Find where the given text appears and provide that cell's center as (x, y) coordinate. 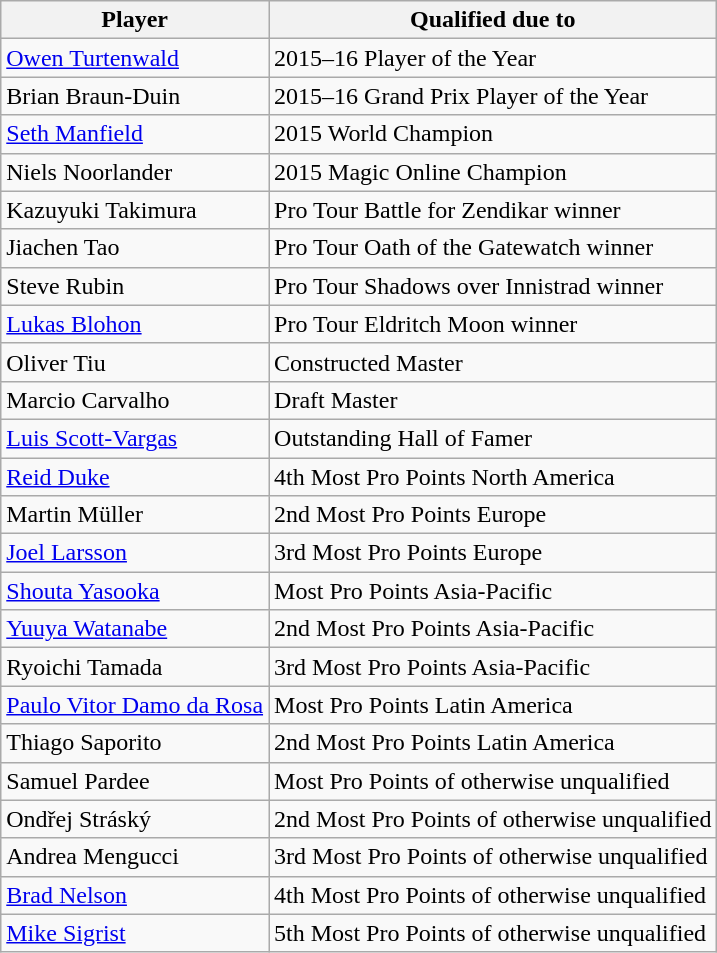
2nd Most Pro Points Latin America (493, 743)
Thiago Saporito (135, 743)
Pro Tour Shadows over Innistrad winner (493, 286)
Brian Braun-Duin (135, 96)
Reid Duke (135, 477)
4th Most Pro Points of otherwise unqualified (493, 895)
Luis Scott-Vargas (135, 438)
Kazuyuki Takimura (135, 210)
Niels Noorlander (135, 172)
Marcio Carvalho (135, 400)
Oliver Tiu (135, 362)
Most Pro Points Asia-Pacific (493, 591)
Outstanding Hall of Famer (493, 438)
Most Pro Points of otherwise unqualified (493, 781)
2015–16 Player of the Year (493, 58)
Martin Müller (135, 515)
Shouta Yasooka (135, 591)
Pro Tour Oath of the Gatewatch winner (493, 248)
Draft Master (493, 400)
Pro Tour Eldritch Moon winner (493, 324)
2nd Most Pro Points Asia-Pacific (493, 629)
Paulo Vitor Damo da Rosa (135, 705)
Andrea Mengucci (135, 857)
2015 World Champion (493, 134)
2015–16 Grand Prix Player of the Year (493, 96)
Mike Sigrist (135, 933)
Ryoichi Tamada (135, 667)
Most Pro Points Latin America (493, 705)
Brad Nelson (135, 895)
Owen Turtenwald (135, 58)
Pro Tour Battle for Zendikar winner (493, 210)
Player (135, 20)
3rd Most Pro Points of otherwise unqualified (493, 857)
2nd Most Pro Points Europe (493, 515)
5th Most Pro Points of otherwise unqualified (493, 933)
Joel Larsson (135, 553)
3rd Most Pro Points Europe (493, 553)
Samuel Pardee (135, 781)
3rd Most Pro Points Asia-Pacific (493, 667)
Lukas Blohon (135, 324)
Yuuya Watanabe (135, 629)
Seth Manfield (135, 134)
Qualified due to (493, 20)
2nd Most Pro Points of otherwise unqualified (493, 819)
2015 Magic Online Champion (493, 172)
4th Most Pro Points North America (493, 477)
Constructed Master (493, 362)
Ondřej Stráský (135, 819)
Steve Rubin (135, 286)
Jiachen Tao (135, 248)
